Return [X, Y] of the center of cell containing provided text 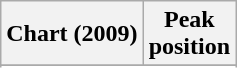
Peakposition [189, 34]
Chart (2009) [72, 34]
